Locate the cell with the specified text and output its [X, Y] center coordinate. 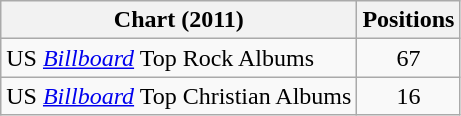
Chart (2011) [179, 20]
US Billboard Top Rock Albums [179, 58]
67 [408, 58]
US Billboard Top Christian Albums [179, 96]
Positions [408, 20]
16 [408, 96]
